Capture the cell that displays the provided text and extract its (x, y) central coordinate. 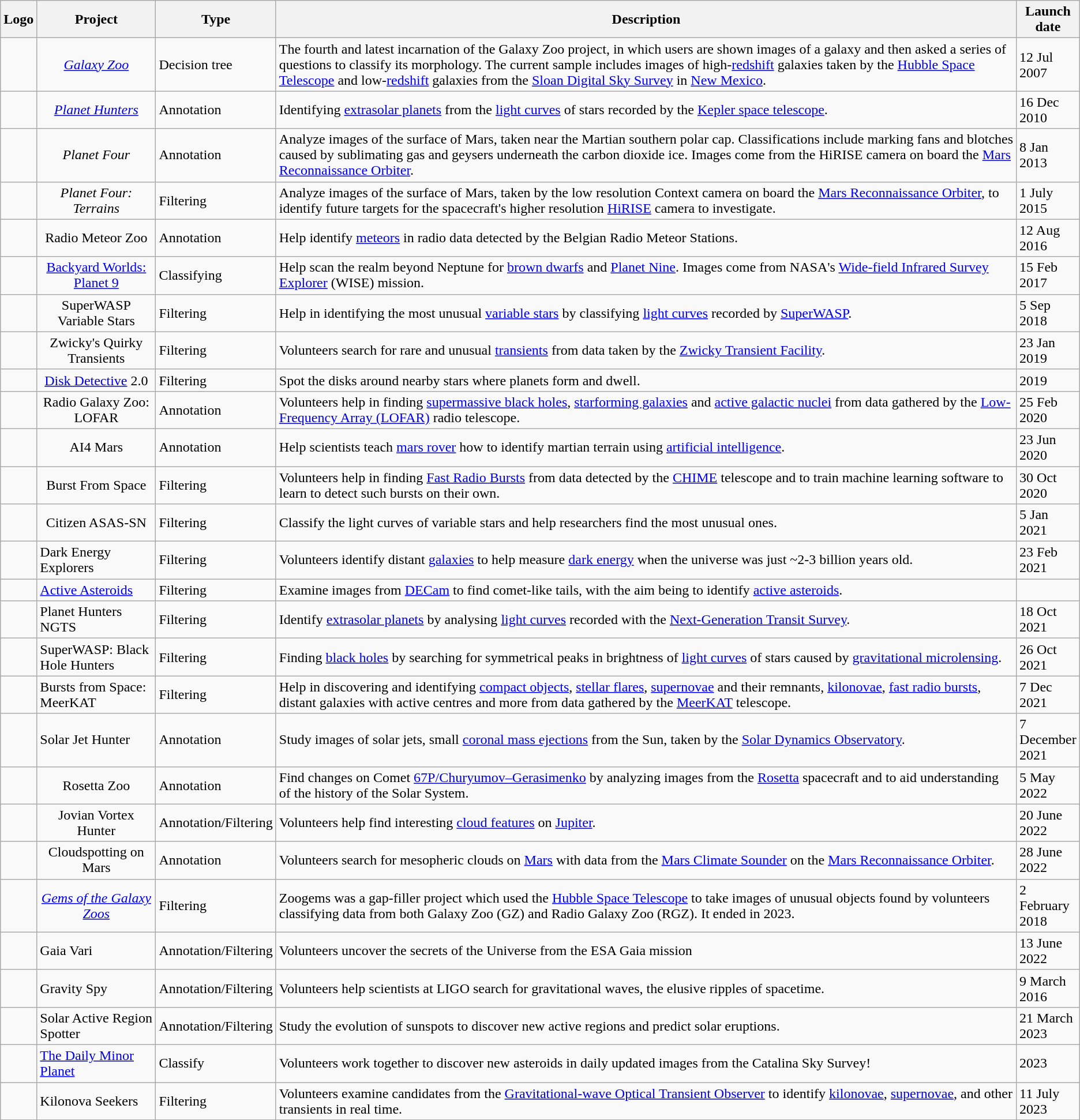
Volunteers identify distant galaxies to help measure dark energy when the universe was just ~2-3 billion years old. (646, 561)
7 December 2021 (1048, 740)
Gaia Vari (96, 950)
Launch date (1048, 20)
Identify extrasolar planets by analysing light curves recorded with the Next-Generation Transit Survey. (646, 619)
13 June2022 (1048, 950)
The Daily Minor Planet (96, 1063)
Zwicky's Quirky Transients (96, 351)
Active Asteroids (96, 590)
Rosetta Zoo (96, 785)
23 Feb 2021 (1048, 561)
16 Dec 2010 (1048, 110)
Spot the disks around nearby stars where planets form and dwell. (646, 380)
23 Jun 2020 (1048, 448)
5 May 2022 (1048, 785)
2 February 2018 (1048, 905)
Solar Jet Hunter (96, 740)
Identifying extrasolar planets from the light curves of stars recorded by the Kepler space telescope. (646, 110)
15 Feb 2017 (1048, 276)
Burst From Space (96, 484)
26 Oct 2021 (1048, 657)
SuperWASP Variable Stars (96, 313)
Radio Galaxy Zoo: LOFAR (96, 409)
5 Jan 2021 (1048, 523)
Decision tree (216, 65)
Disk Detective 2.0 (96, 380)
Classifying (216, 276)
Examine images from DECam to find comet-like tails, with the aim being to identify active asteroids. (646, 590)
Volunteers help find interesting cloud features on Jupiter. (646, 822)
20 June 2022 (1048, 822)
11 July 2023 (1048, 1100)
8 Jan 2013 (1048, 155)
Volunteers uncover the secrets of the Universe from the ESA Gaia mission (646, 950)
Cloudspotting on Mars (96, 860)
9 March 2016 (1048, 989)
Study images of solar jets, small coronal mass ejections from the Sun, taken by the Solar Dynamics Observatory. (646, 740)
21 March 2023 (1048, 1025)
Volunteers help scientists at LIGO search for gravitational waves, the elusive ripples of spacetime. (646, 989)
Help scientists teach mars rover how to identify martian terrain using artificial intelligence. (646, 448)
Classify the light curves of variable stars and help researchers find the most unusual ones. (646, 523)
7 Dec 2021 (1048, 694)
Study the evolution of sunspots to discover new active regions and predict solar eruptions. (646, 1025)
Finding black holes by searching for symmetrical peaks in brightness of light curves of stars caused by gravitational microlensing. (646, 657)
Type (216, 20)
Radio Meteor Zoo (96, 238)
Help identify meteors in radio data detected by the Belgian Radio Meteor Stations. (646, 238)
1 July 2015 (1048, 201)
12 Aug 2016 (1048, 238)
Volunteers work together to discover new asteroids in daily updated images from the Catalina Sky Survey! (646, 1063)
Solar Active Region Spotter (96, 1025)
Help scan the realm beyond Neptune for brown dwarfs and Planet Nine. Images come from NASA's Wide-field Infrared Survey Explorer (WISE) mission. (646, 276)
12 Jul 2007 (1048, 65)
Planet Four (96, 155)
2019 (1048, 380)
30 Oct 2020 (1048, 484)
Bursts from Space: MeerKAT (96, 694)
Project (96, 20)
Jovian Vortex Hunter (96, 822)
Dark Energy Explorers (96, 561)
2023 (1048, 1063)
Planet Hunters (96, 110)
SuperWASP: Black Hole Hunters (96, 657)
Volunteers search for rare and unusual transients from data taken by the Zwicky Transient Facility. (646, 351)
25 Feb 2020 (1048, 409)
Gravity Spy (96, 989)
Planet Four: Terrains (96, 201)
Citizen ASAS-SN (96, 523)
Volunteers search for mesopheric clouds on Mars with data from the Mars Climate Sounder on the Mars Reconnaissance Orbiter. (646, 860)
28 June 2022 (1048, 860)
5 Sep 2018 (1048, 313)
Logo (18, 20)
Kilonova Seekers (96, 1100)
AI4 Mars (96, 448)
Description (646, 20)
Planet Hunters NGTS (96, 619)
Gems of the Galaxy Zoos (96, 905)
Classify (216, 1063)
Galaxy Zoo (96, 65)
Backyard Worlds: Planet 9 (96, 276)
18 Oct 2021 (1048, 619)
23 Jan 2019 (1048, 351)
Help in identifying the most unusual variable stars by classifying light curves recorded by SuperWASP. (646, 313)
